Extract the [x, y] coordinate from the center of the cell holding the provided text.  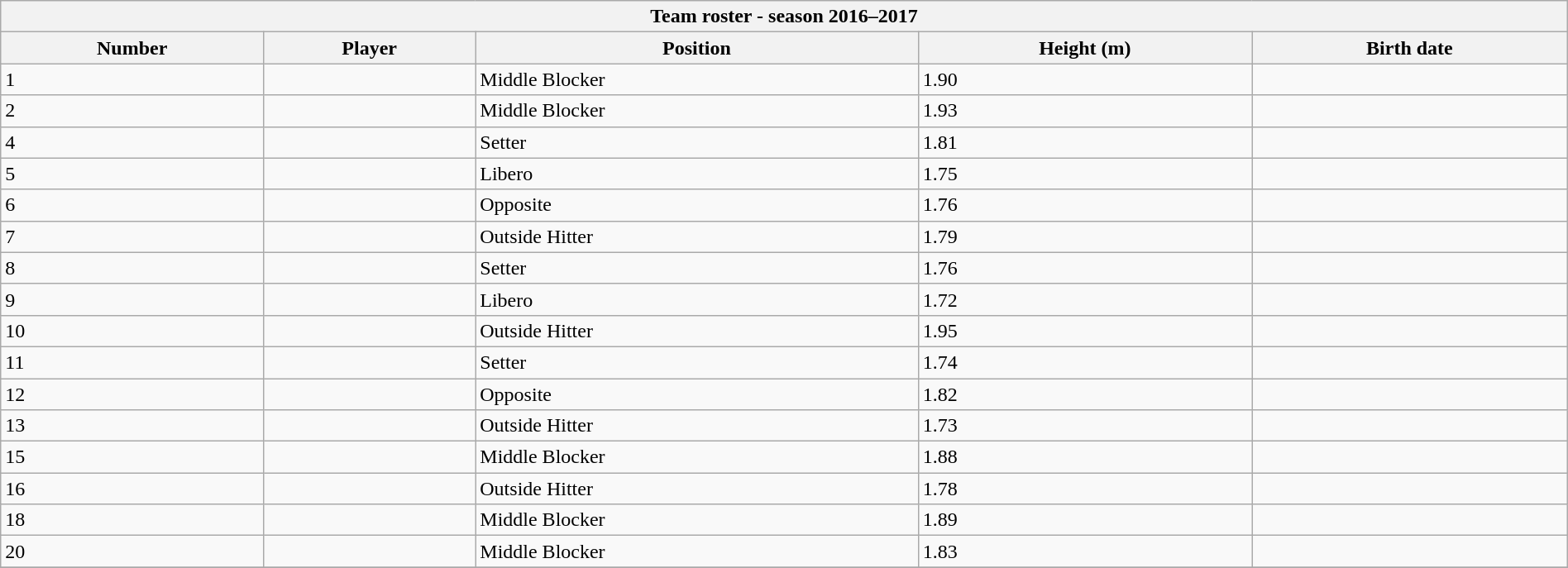
Team roster - season 2016–2017 [784, 17]
13 [132, 426]
15 [132, 457]
1.74 [1085, 362]
1 [132, 79]
1.90 [1085, 79]
Number [132, 48]
1.95 [1085, 331]
18 [132, 520]
1.79 [1085, 236]
5 [132, 174]
10 [132, 331]
4 [132, 142]
1.93 [1085, 111]
1.88 [1085, 457]
1.78 [1085, 489]
1.75 [1085, 174]
9 [132, 299]
1.73 [1085, 426]
2 [132, 111]
Height (m) [1085, 48]
20 [132, 551]
12 [132, 394]
1.89 [1085, 520]
Player [370, 48]
1.81 [1085, 142]
6 [132, 205]
Birth date [1410, 48]
8 [132, 268]
1.83 [1085, 551]
7 [132, 236]
Position [696, 48]
11 [132, 362]
16 [132, 489]
1.82 [1085, 394]
1.72 [1085, 299]
